Extract the [X, Y] coordinate from the center of the cell holding the provided text.  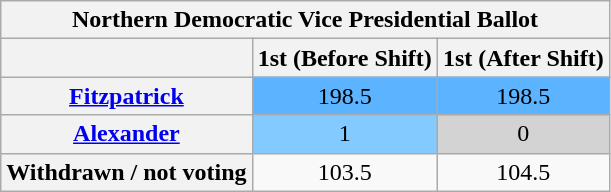
Fitzpatrick [126, 96]
Alexander [126, 134]
103.5 [344, 172]
104.5 [523, 172]
Northern Democratic Vice Presidential Ballot [306, 20]
Withdrawn / not voting [126, 172]
1 [344, 134]
1st (Before Shift) [344, 58]
1st (After Shift) [523, 58]
0 [523, 134]
